For the text-containing cell, return its midpoint in (x, y) coordinate format. 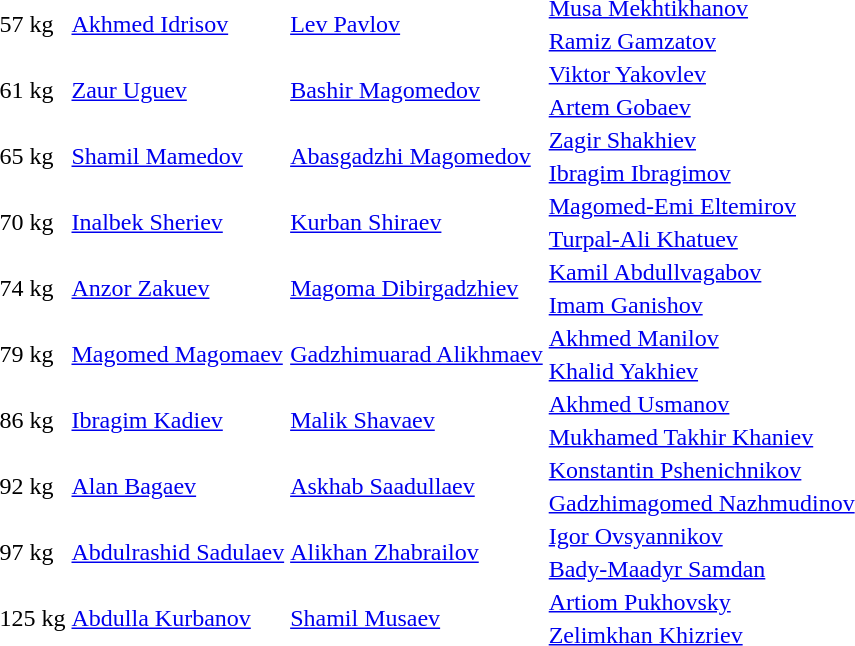
Gadzhimuarad Alikhmaev (417, 354)
Ibragim Kadiev (178, 420)
Inalbek Sheriev (178, 222)
Kurban Shiraev (417, 222)
Alikhan Zhabrailov (417, 552)
Magomed Magomaev (178, 354)
Anzor Zakuev (178, 288)
Alan Bagaev (178, 486)
Zaur Uguev (178, 90)
Bashir Magomedov (417, 90)
Askhab Saadullaev (417, 486)
Shamil Mamedov (178, 156)
Abdulrashid Sadulaev (178, 552)
Abasgadzhi Magomedov (417, 156)
Malik Shavaev (417, 420)
Magoma Dibirgadzhiev (417, 288)
